Output the (x, y) coordinate of the center of the cell containing the given text.  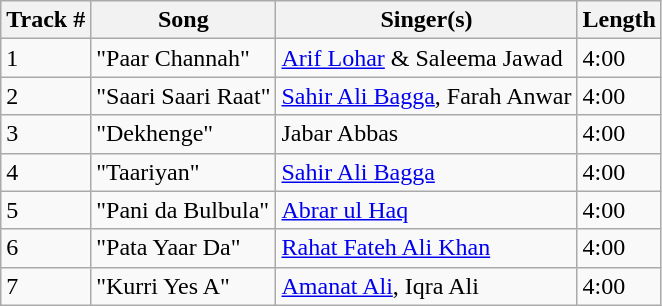
3 (46, 134)
Amanat Ali, Iqra Ali (426, 286)
2 (46, 96)
"Pata Yaar Da" (184, 248)
"Saari Saari Raat" (184, 96)
"Kurri Yes A" (184, 286)
Sahir Ali Bagga (426, 172)
Length (619, 20)
Jabar Abbas (426, 134)
Rahat Fateh Ali Khan (426, 248)
4 (46, 172)
Abrar ul Haq (426, 210)
7 (46, 286)
"Paar Channah" (184, 58)
Arif Lohar & Saleema Jawad (426, 58)
"Taariyan" (184, 172)
Track # (46, 20)
"Dekhenge" (184, 134)
Singer(s) (426, 20)
5 (46, 210)
"Pani da Bulbula" (184, 210)
Sahir Ali Bagga, Farah Anwar (426, 96)
1 (46, 58)
6 (46, 248)
Song (184, 20)
